Scan for the cell matching the given text and deliver its (x, y) coordinate at center. 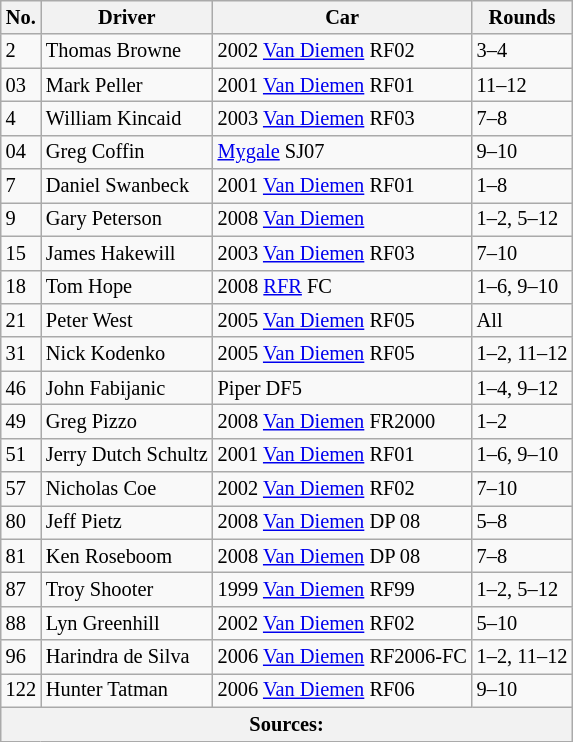
80 (21, 522)
2 (21, 51)
51 (21, 455)
Daniel Swanbeck (127, 186)
88 (21, 623)
4 (21, 118)
Ken Roseboom (127, 556)
81 (21, 556)
46 (21, 388)
2006 Van Diemen RF06 (342, 690)
1–8 (522, 186)
122 (21, 690)
All (522, 320)
Peter West (127, 320)
31 (21, 354)
1–2 (522, 421)
Car (342, 17)
57 (21, 489)
2008 RFR FC (342, 287)
Sources: (287, 724)
87 (21, 589)
1–4, 9–12 (522, 388)
49 (21, 421)
5–8 (522, 522)
Greg Pizzo (127, 421)
John Fabijanic (127, 388)
Driver (127, 17)
Nicholas Coe (127, 489)
Harindra de Silva (127, 657)
1999 Van Diemen RF99 (342, 589)
Jerry Dutch Schultz (127, 455)
Greg Coffin (127, 152)
Jeff Pietz (127, 522)
96 (21, 657)
Thomas Browne (127, 51)
Troy Shooter (127, 589)
18 (21, 287)
2006 Van Diemen RF2006-FC (342, 657)
11–12 (522, 85)
15 (21, 253)
Tom Hope (127, 287)
Mygale SJ07 (342, 152)
Rounds (522, 17)
William Kincaid (127, 118)
5–10 (522, 623)
Hunter Tatman (127, 690)
2008 Van Diemen FR2000 (342, 421)
Nick Kodenko (127, 354)
James Hakewill (127, 253)
7 (21, 186)
Gary Peterson (127, 219)
No. (21, 17)
03 (21, 85)
21 (21, 320)
Mark Peller (127, 85)
2008 Van Diemen (342, 219)
9 (21, 219)
Piper DF5 (342, 388)
3–4 (522, 51)
04 (21, 152)
Lyn Greenhill (127, 623)
